Locate the cell with the specified text and output its (x, y) center coordinate. 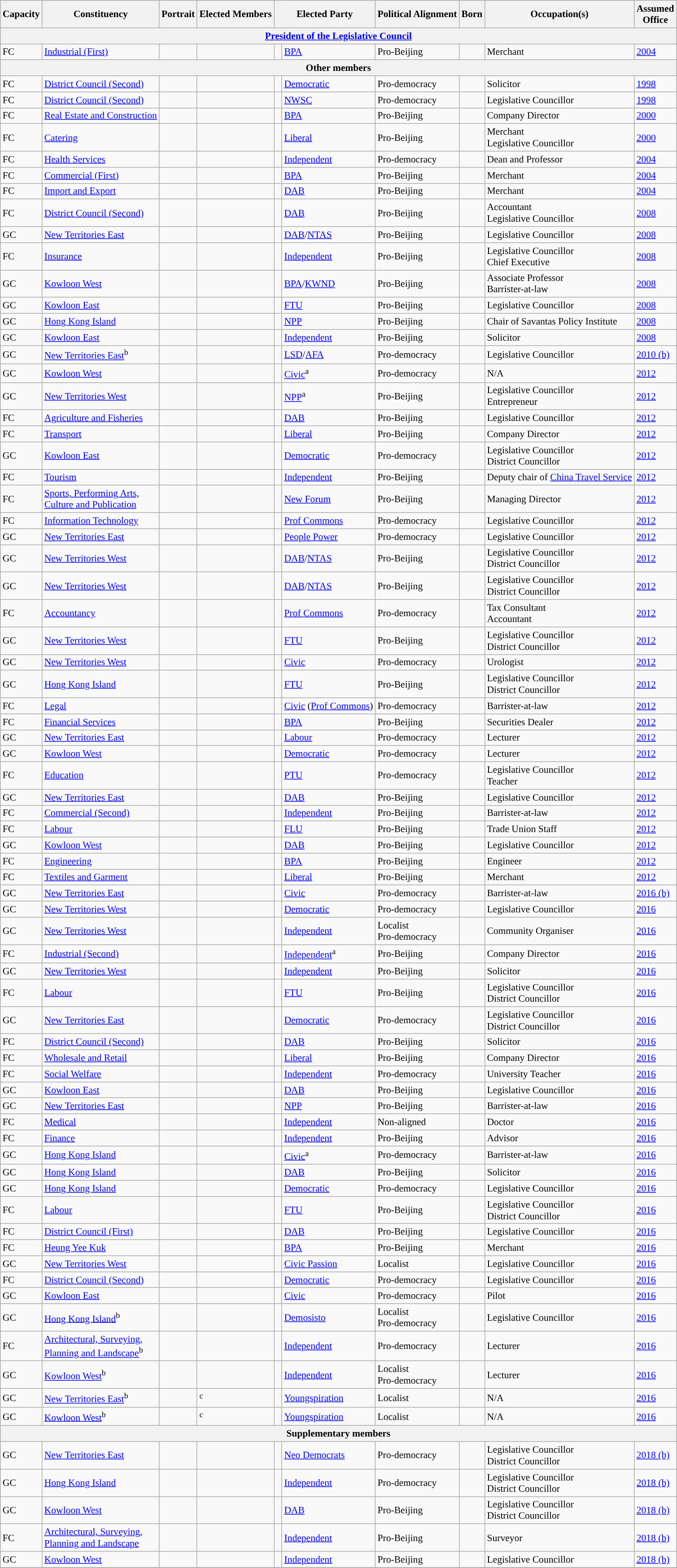
Agriculture and Fisheries (100, 418)
Commercial (Second) (100, 814)
New Forum (328, 499)
BPA/KWND (328, 284)
Commercial (First) (100, 175)
Finance (100, 1138)
Information Technology (100, 521)
Pilot (559, 1296)
NPPa (328, 397)
MerchantLegislative Councillor (559, 137)
Advisor (559, 1138)
Education (100, 775)
People Power (328, 537)
AssumedOffice (655, 14)
Dean and Professor (559, 159)
Catering (100, 137)
Engineering (100, 861)
Architectural, Surveying,Planning and Landscape (100, 1537)
Civic Passion (328, 1264)
Heung Yee Kuk (100, 1248)
Transport (100, 434)
Supplementary members (338, 1434)
Trade Union Staff (559, 829)
Born (472, 14)
University Teacher (559, 1074)
Civic (Prof Commons) (328, 706)
Legislative CouncillorEntrepreneur (559, 397)
Demosisto (328, 1318)
Tax ConsultantAccountant (559, 613)
Chair of Savantas Policy Institute (559, 322)
2010 (b) (655, 355)
Social Welfare (100, 1074)
Constituency (100, 14)
Legal (100, 706)
Health Services (100, 159)
Managing Director (559, 499)
2016 (b) (655, 893)
NWSC (328, 100)
Industrial (First) (100, 52)
Elected Party (325, 14)
Deputy chair of China Travel Service (559, 477)
Independenta (328, 954)
Financial Services (100, 722)
Real Estate and Construction (100, 116)
President of the Legislative Council (338, 36)
Industrial (Second) (100, 954)
Accountancy (100, 613)
AccountantLegislative Councillor (559, 213)
Community Organiser (559, 931)
Import and Export (100, 191)
LSD/AFA (328, 355)
Urologist (559, 663)
Other members (338, 68)
Non-aligned (417, 1122)
Portrait (178, 14)
Sports, Performing Arts, Culture and Publication (100, 499)
Doctor (559, 1122)
Elected Members (235, 14)
Capacity (22, 14)
Associate ProfessorBarrister-at-law (559, 284)
Tourism (100, 477)
Neo Democrats (328, 1456)
Surveyor (559, 1537)
Legislative CouncillorChief Executive (559, 257)
Occupation(s) (559, 14)
Wholesale and Retail (100, 1058)
Textiles and Garment (100, 877)
Political Alignment (417, 14)
PTU (328, 775)
Medical (100, 1122)
Hong Kong Islandb (100, 1318)
Legislative CouncillorTeacher (559, 775)
Securities Dealer (559, 722)
FLU (328, 829)
Insurance (100, 257)
Architectural, Surveying, Planning and Landscapeb (100, 1346)
Engineer (559, 861)
District Council (First) (100, 1232)
